Detect which cell encompasses the target text, then output its [x, y] center coordinate. 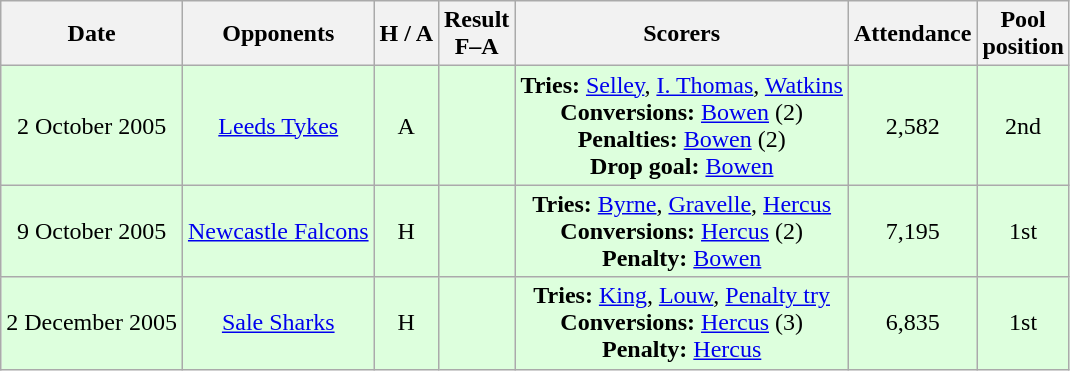
Scorers [682, 34]
Newcastle Falcons [278, 231]
Sale Sharks [278, 323]
2,582 [912, 126]
Poolposition [1023, 34]
H / A [406, 34]
Tries: Selley, I. Thomas, WatkinsConversions: Bowen (2)Penalties: Bowen (2)Drop goal: Bowen [682, 126]
Opponents [278, 34]
Leeds Tykes [278, 126]
9 October 2005 [92, 231]
Date [92, 34]
2 December 2005 [92, 323]
7,195 [912, 231]
Attendance [912, 34]
2 October 2005 [92, 126]
A [406, 126]
2nd [1023, 126]
Tries: King, Louw, Penalty tryConversions: Hercus (3)Penalty: Hercus [682, 323]
6,835 [912, 323]
Tries: Byrne, Gravelle, HercusConversions: Hercus (2)Penalty: Bowen [682, 231]
ResultF–A [476, 34]
